Provide the (X, Y) coordinate of the cell's center where the given text is located.  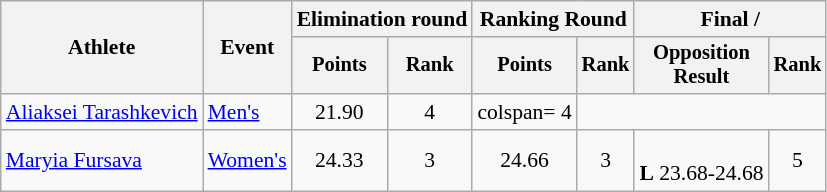
OppositionResult (701, 66)
Aliaksei Tarashkevich (102, 112)
colspan= 4 (524, 112)
L 23.68-24.68 (701, 160)
Women's (248, 160)
Maryia Fursava (102, 160)
24.33 (340, 160)
Elimination round (382, 19)
4 (430, 112)
21.90 (340, 112)
Final / (730, 19)
24.66 (524, 160)
Athlete (102, 48)
5 (798, 160)
Ranking Round (553, 19)
Event (248, 48)
Men's (248, 112)
